For the text-containing cell, return its midpoint in [X, Y] coordinate format. 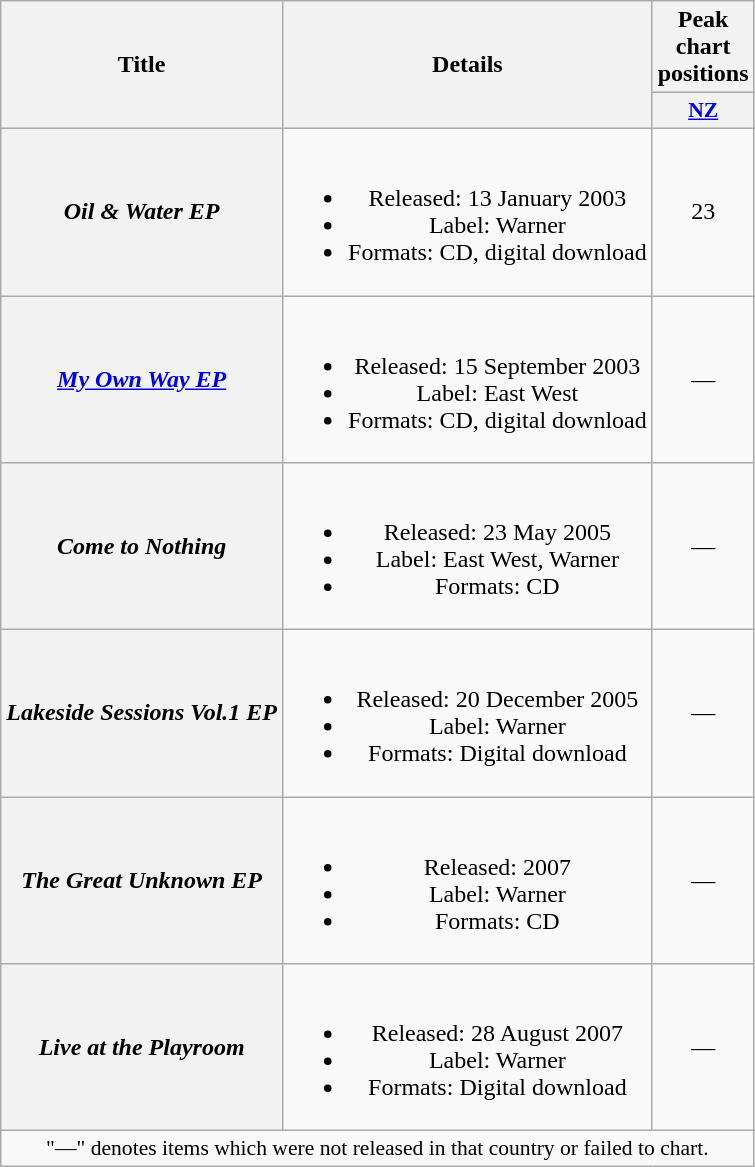
Come to Nothing [142, 546]
23 [703, 212]
Released: 28 August 2007 Label: WarnerFormats: Digital download [468, 1048]
Lakeside Sessions Vol.1 EP [142, 714]
Released: 13 January 2003 Label: WarnerFormats: CD, digital download [468, 212]
Title [142, 65]
My Own Way EP [142, 380]
The Great Unknown EP [142, 880]
Released: 20 December 2005Label: WarnerFormats: Digital download [468, 714]
"—" denotes items which were not released in that country or failed to chart. [378, 1149]
Oil & Water EP [142, 212]
Details [468, 65]
Released: 15 September 2003 Label: East WestFormats: CD, digital download [468, 380]
Peak chart positions [703, 47]
NZ [703, 111]
Released: 2007Label: WarnerFormats: CD [468, 880]
Released: 23 May 2005 Label: East West, WarnerFormats: CD [468, 546]
Live at the Playroom [142, 1048]
